Search for the cell housing the specified text and yield its [X, Y] center coordinate. 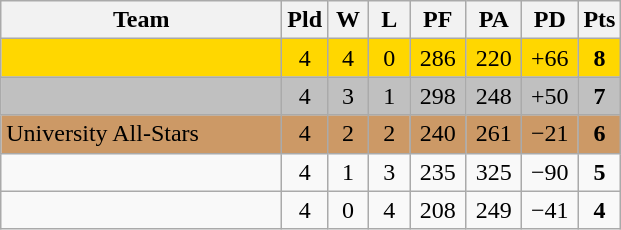
PF [438, 20]
7 [600, 96]
L [390, 20]
Team [142, 20]
298 [438, 96]
8 [600, 58]
261 [494, 134]
208 [438, 210]
Pts [600, 20]
+66 [550, 58]
220 [494, 58]
Pld [305, 20]
5 [600, 172]
University All-Stars [142, 134]
−21 [550, 134]
240 [438, 134]
325 [494, 172]
−90 [550, 172]
248 [494, 96]
−41 [550, 210]
6 [600, 134]
235 [438, 172]
+50 [550, 96]
PA [494, 20]
PD [550, 20]
286 [438, 58]
249 [494, 210]
W [348, 20]
